Return the [x, y] coordinate for the center point of the cell that contains the specified text.  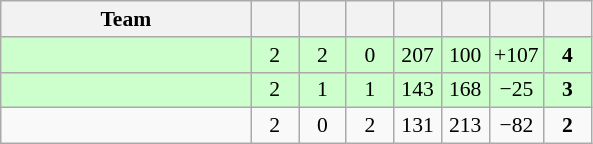
+107 [516, 55]
−82 [516, 126]
207 [418, 55]
100 [465, 55]
143 [418, 90]
3 [568, 90]
−25 [516, 90]
4 [568, 55]
168 [465, 90]
Team [126, 19]
131 [418, 126]
213 [465, 126]
